Find where the given text appears and provide that cell's center as [x, y] coordinate. 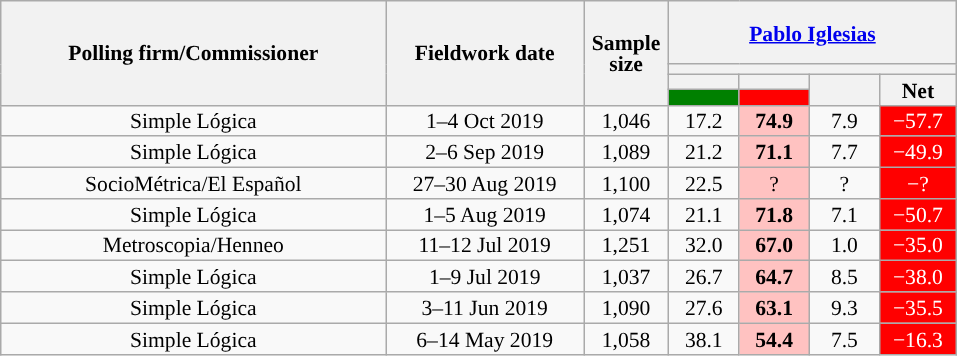
−16.3 [918, 338]
Net [918, 90]
67.0 [774, 246]
−? [918, 184]
74.9 [774, 120]
7.5 [844, 338]
−35.5 [918, 308]
−38.0 [918, 276]
27.6 [704, 308]
71.8 [774, 214]
21.1 [704, 214]
1–4 Oct 2019 [485, 120]
54.4 [774, 338]
−57.7 [918, 120]
3–11 Jun 2019 [485, 308]
Pablo Iglesias [813, 32]
11–12 Jul 2019 [485, 246]
Polling firm/Commissioner [194, 53]
7.9 [844, 120]
21.2 [704, 152]
26.7 [704, 276]
1–9 Jul 2019 [485, 276]
1,074 [626, 214]
Fieldwork date [485, 53]
1.0 [844, 246]
2–6 Sep 2019 [485, 152]
1,089 [626, 152]
27–30 Aug 2019 [485, 184]
1,046 [626, 120]
Metroscopia/Henneo [194, 246]
38.1 [704, 338]
−35.0 [918, 246]
17.2 [704, 120]
1–5 Aug 2019 [485, 214]
1,100 [626, 184]
1,058 [626, 338]
71.1 [774, 152]
1,251 [626, 246]
63.1 [774, 308]
1,090 [626, 308]
−49.9 [918, 152]
7.1 [844, 214]
22.5 [704, 184]
32.0 [704, 246]
9.3 [844, 308]
8.5 [844, 276]
1,037 [626, 276]
Sample size [626, 53]
−50.7 [918, 214]
6–14 May 2019 [485, 338]
SocioMétrica/El Español [194, 184]
7.7 [844, 152]
64.7 [774, 276]
